Return (X, Y) of the center of cell containing provided text 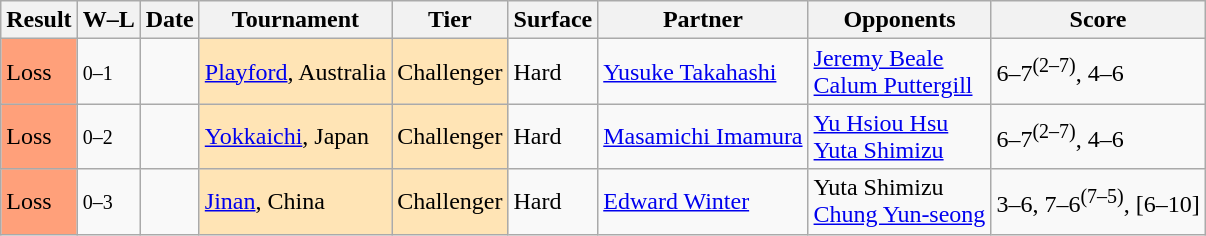
Yuta Shimizu Chung Yun-seong (900, 202)
Date (170, 20)
Surface (553, 20)
Jeremy Beale Calum Puttergill (900, 72)
Edward Winter (703, 202)
Score (1098, 20)
Masamichi Imamura (703, 136)
Yu Hsiou Hsu Yuta Shimizu (900, 136)
Result (39, 20)
Tournament (295, 20)
Partner (703, 20)
W–L (108, 20)
Opponents (900, 20)
Playford, Australia (295, 72)
Yokkaichi, Japan (295, 136)
0–3 (108, 202)
Tier (450, 20)
0–1 (108, 72)
Yusuke Takahashi (703, 72)
Jinan, China (295, 202)
0–2 (108, 136)
3–6, 7–6(7–5), [6–10] (1098, 202)
